Determine the (X, Y) coordinate at the center of the cell enclosing the given text.  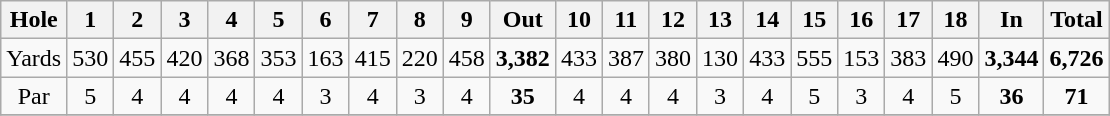
353 (278, 58)
12 (672, 20)
153 (862, 58)
71 (1076, 96)
8 (420, 20)
15 (814, 20)
7 (372, 20)
9 (466, 20)
1 (90, 20)
11 (626, 20)
380 (672, 58)
35 (522, 96)
Par (34, 96)
36 (1012, 96)
555 (814, 58)
14 (768, 20)
387 (626, 58)
2 (138, 20)
530 (90, 58)
13 (720, 20)
420 (184, 58)
455 (138, 58)
Yards (34, 58)
Total (1076, 20)
17 (908, 20)
6,726 (1076, 58)
6 (326, 20)
368 (232, 58)
Out (522, 20)
3,344 (1012, 58)
16 (862, 20)
10 (578, 20)
458 (466, 58)
163 (326, 58)
130 (720, 58)
383 (908, 58)
415 (372, 58)
18 (956, 20)
490 (956, 58)
In (1012, 20)
220 (420, 58)
Hole (34, 20)
3,382 (522, 58)
